Provide the [X, Y] coordinate of the cell's center where the given text is located.  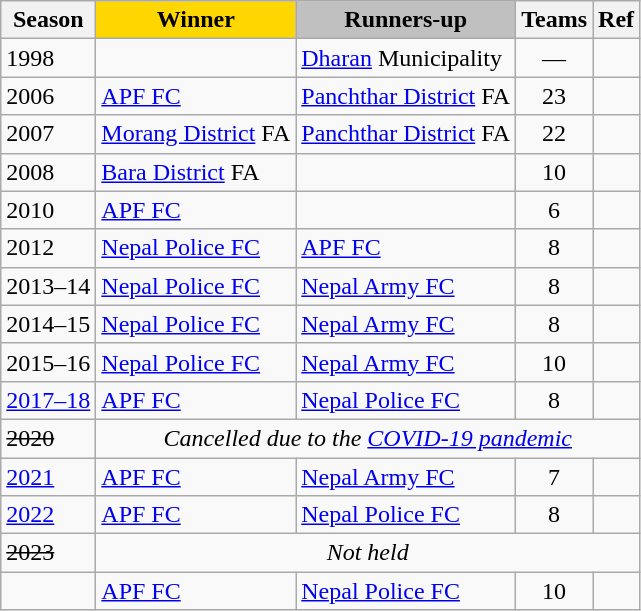
Ref [616, 20]
2015–16 [48, 362]
Runners-up [406, 20]
Not held [368, 553]
23 [554, 96]
2023 [48, 553]
2012 [48, 248]
22 [554, 134]
2021 [48, 477]
2006 [48, 96]
2008 [48, 172]
2014–15 [48, 324]
1998 [48, 58]
6 [554, 210]
2007 [48, 134]
2020 [48, 438]
— [554, 58]
Teams [554, 20]
Dharan Municipality [406, 58]
Morang District FA [196, 134]
Cancelled due to the COVID-19 pandemic [368, 438]
Winner [196, 20]
2010 [48, 210]
Season [48, 20]
2022 [48, 515]
Bara District FA [196, 172]
7 [554, 477]
2013–14 [48, 286]
2017–18 [48, 400]
